Return the (x, y) coordinate for the center point of the cell that contains the specified text.  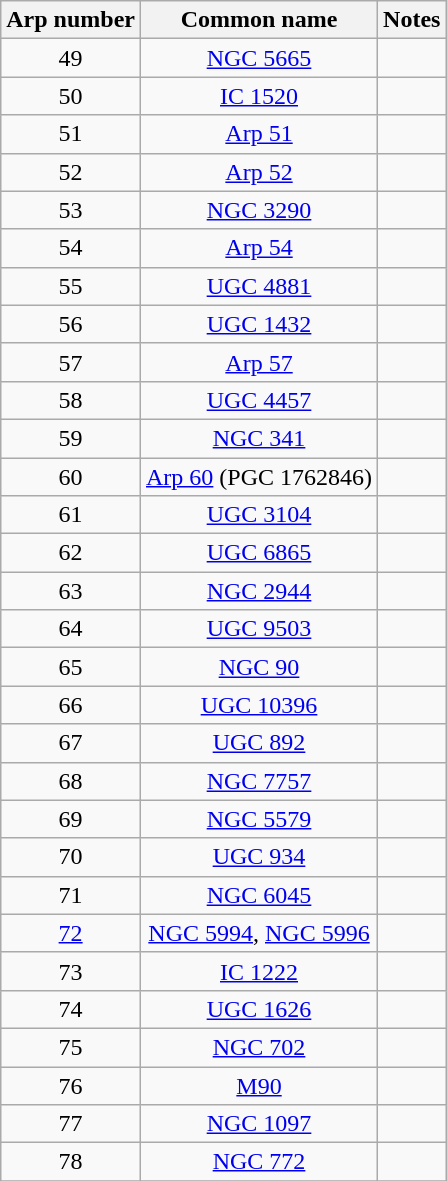
Arp 51 (258, 134)
UGC 892 (258, 743)
78 (71, 1162)
50 (71, 96)
74 (71, 1009)
58 (71, 400)
UGC 6865 (258, 553)
68 (71, 781)
Arp 57 (258, 362)
73 (71, 971)
77 (71, 1124)
UGC 3104 (258, 515)
63 (71, 591)
NGC 2944 (258, 591)
IC 1222 (258, 971)
57 (71, 362)
UGC 10396 (258, 705)
49 (71, 58)
NGC 341 (258, 438)
66 (71, 705)
IC 1520 (258, 96)
62 (71, 553)
54 (71, 248)
51 (71, 134)
55 (71, 286)
Arp number (71, 20)
53 (71, 210)
67 (71, 743)
56 (71, 324)
61 (71, 515)
75 (71, 1047)
NGC 7757 (258, 781)
60 (71, 477)
Arp 52 (258, 172)
Arp 60 (PGC 1762846) (258, 477)
NGC 772 (258, 1162)
NGC 1097 (258, 1124)
71 (71, 895)
64 (71, 629)
M90 (258, 1085)
NGC 90 (258, 667)
Common name (258, 20)
NGC 5994, NGC 5996 (258, 933)
UGC 9503 (258, 629)
NGC 5665 (258, 58)
76 (71, 1085)
72 (71, 933)
NGC 702 (258, 1047)
Arp 54 (258, 248)
52 (71, 172)
65 (71, 667)
UGC 4881 (258, 286)
Notes (412, 20)
70 (71, 857)
59 (71, 438)
UGC 1626 (258, 1009)
69 (71, 819)
NGC 3290 (258, 210)
UGC 4457 (258, 400)
UGC 934 (258, 857)
NGC 5579 (258, 819)
NGC 6045 (258, 895)
UGC 1432 (258, 324)
